Return (x, y) of the center of cell containing provided text 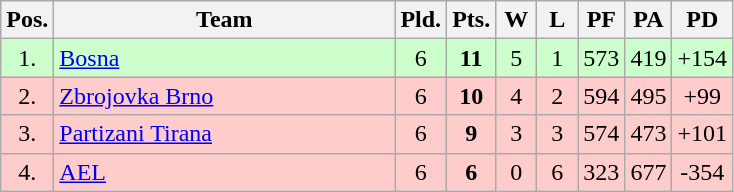
PF (602, 20)
323 (602, 172)
+101 (702, 134)
11 (472, 58)
+99 (702, 96)
Pts. (472, 20)
-354 (702, 172)
4 (516, 96)
4. (28, 172)
Pld. (421, 20)
3. (28, 134)
594 (602, 96)
573 (602, 58)
2 (558, 96)
Zbrojovka Brno (224, 96)
495 (648, 96)
Pos. (28, 20)
473 (648, 134)
1 (558, 58)
419 (648, 58)
PA (648, 20)
AEL (224, 172)
Team (224, 20)
677 (648, 172)
Bosna (224, 58)
1. (28, 58)
Partizani Tirana (224, 134)
10 (472, 96)
5 (516, 58)
0 (516, 172)
L (558, 20)
9 (472, 134)
PD (702, 20)
574 (602, 134)
+154 (702, 58)
W (516, 20)
2. (28, 96)
